Return (X, Y) of the center of cell containing provided text 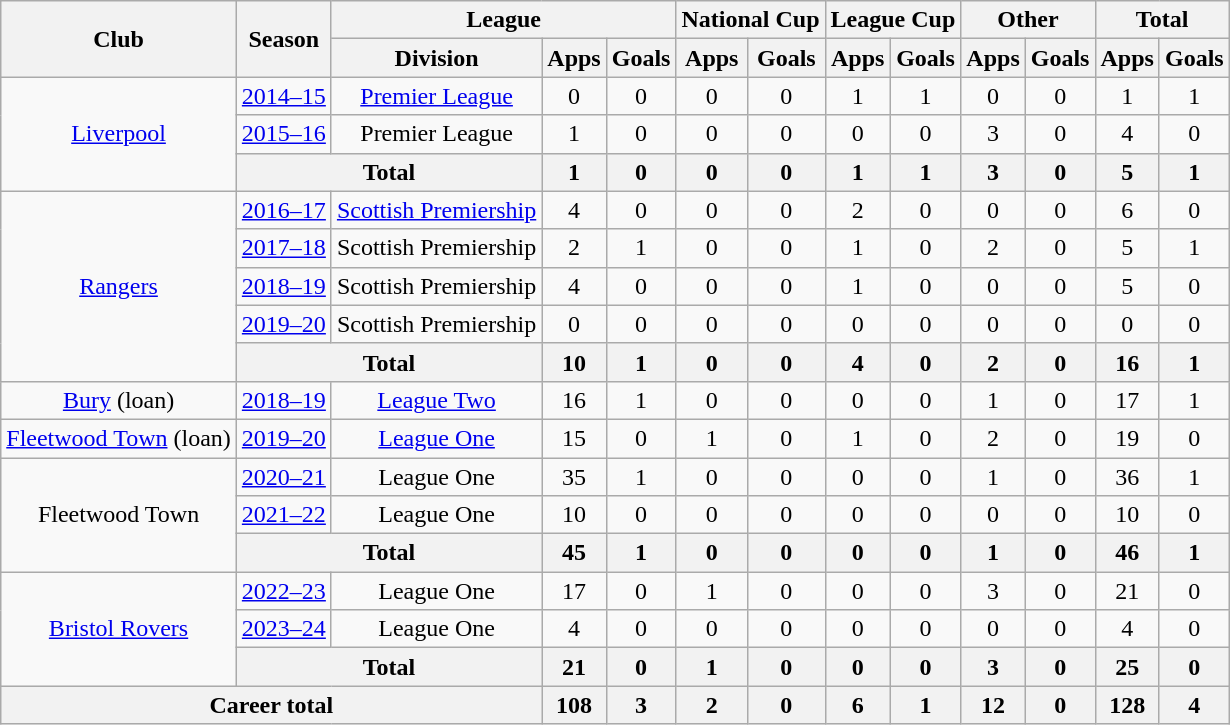
45 (574, 553)
Career total (272, 705)
Club (119, 39)
108 (574, 705)
35 (574, 477)
Fleetwood Town (loan) (119, 438)
2017–18 (284, 248)
National Cup (750, 20)
2015–16 (284, 134)
Fleetwood Town (119, 515)
2021–22 (284, 515)
128 (1127, 705)
2022–23 (284, 591)
Season (284, 39)
League (504, 20)
36 (1127, 477)
2023–24 (284, 629)
Other (1028, 20)
15 (574, 438)
12 (993, 705)
League Cup (893, 20)
2020–21 (284, 477)
19 (1127, 438)
Division (436, 58)
Bury (loan) (119, 400)
Bristol Rovers (119, 629)
46 (1127, 553)
2014–15 (284, 96)
2016–17 (284, 210)
Liverpool (119, 134)
25 (1127, 667)
Rangers (119, 286)
League Two (436, 400)
